Capture the cell that displays the provided text and extract its (x, y) central coordinate. 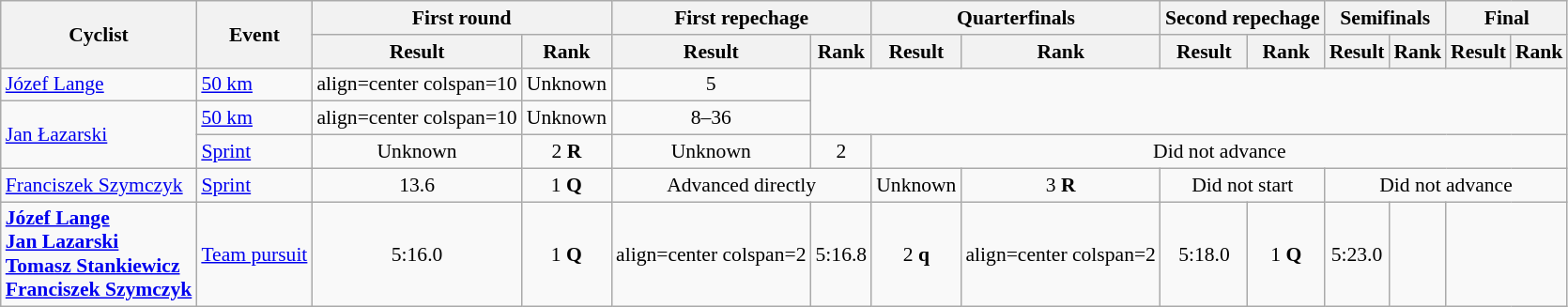
Józef Lange (100, 84)
5:16.8 (841, 254)
Team pursuit (254, 254)
Final (1506, 18)
5:23.0 (1358, 254)
Jan Łazarski (100, 135)
Quarterfinals (1016, 18)
5 (711, 84)
Advanced directly (742, 185)
2 q (916, 254)
Event (254, 34)
Józef Lange Jan Lazarski Tomasz Stankiewicz Franciszek Szymczyk (100, 254)
Semifinals (1386, 18)
2 (841, 152)
8–36 (711, 118)
First round (462, 18)
13.6 (417, 185)
2 R (567, 152)
First repechage (742, 18)
5:18.0 (1204, 254)
Cyclist (100, 34)
5:16.0 (417, 254)
Did not start (1243, 185)
Franciszek Szymczyk (100, 185)
Second repechage (1243, 18)
3 R (1060, 185)
